Scan for the cell matching the given text and deliver its [X, Y] coordinate at center. 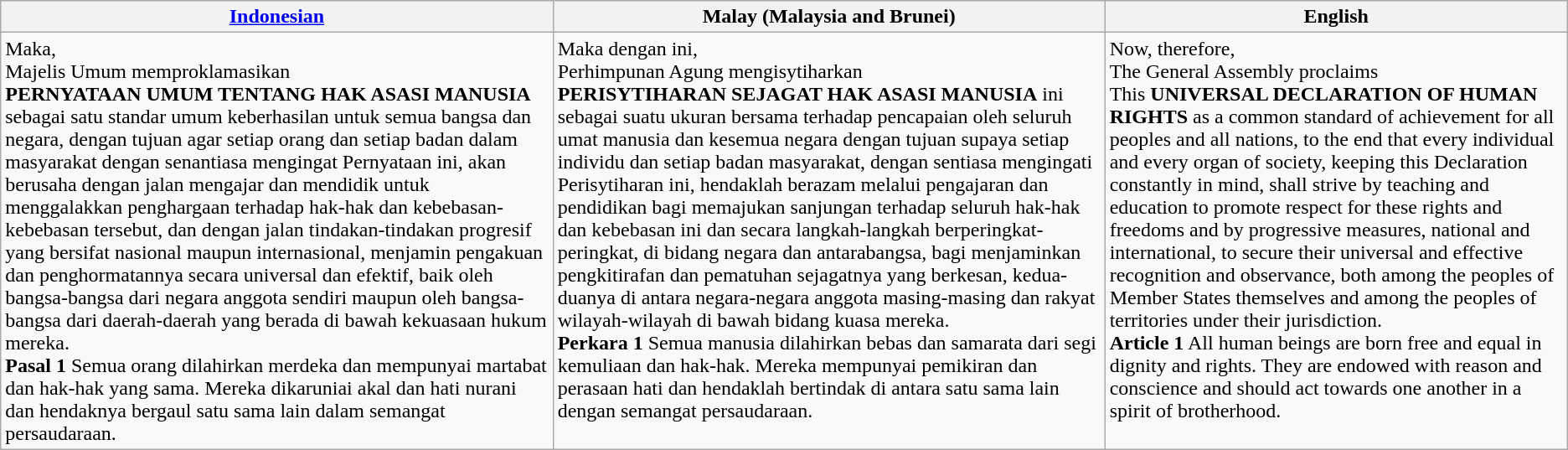
Indonesian [276, 17]
English [1336, 17]
Malay (Malaysia and Brunei) [829, 17]
